Scan for the cell matching the given text and deliver its [x, y] coordinate at center. 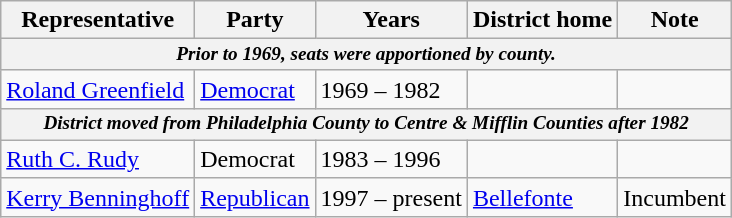
Bellefonte [542, 197]
Incumbent [675, 197]
Republican [255, 197]
1983 – 1996 [391, 159]
Ruth C. Rudy [98, 159]
Roland Greenfield [98, 89]
1997 – present [391, 197]
Prior to 1969, seats were apportioned by county. [366, 55]
1969 – 1982 [391, 89]
Years [391, 20]
Kerry Benninghoff [98, 197]
District home [542, 20]
Representative [98, 20]
Party [255, 20]
District moved from Philadelphia County to Centre & Mifflin Counties after 1982 [366, 125]
Note [675, 20]
